Search for the cell housing the specified text and yield its [x, y] center coordinate. 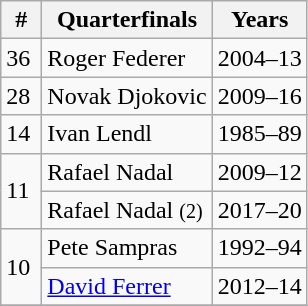
Ivan Lendl [127, 134]
Rafael Nadal [127, 172]
Roger Federer [127, 58]
11 [22, 191]
Quarterfinals [127, 20]
# [22, 20]
14 [22, 134]
1985–89 [260, 134]
28 [22, 96]
2009–16 [260, 96]
2004–13 [260, 58]
2017–20 [260, 210]
10 [22, 267]
Novak Djokovic [127, 96]
Pete Sampras [127, 248]
Rafael Nadal (2) [127, 210]
2009–12 [260, 172]
Years [260, 20]
36 [22, 58]
2012–14 [260, 286]
David Ferrer [127, 286]
1992–94 [260, 248]
